Locate the cell with the specified text and output its [x, y] center coordinate. 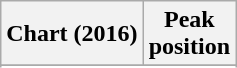
Chart (2016) [72, 34]
Peak position [189, 34]
